Pinpoint the cell where the given text exists, returning its [x, y] midpoint coordinate. 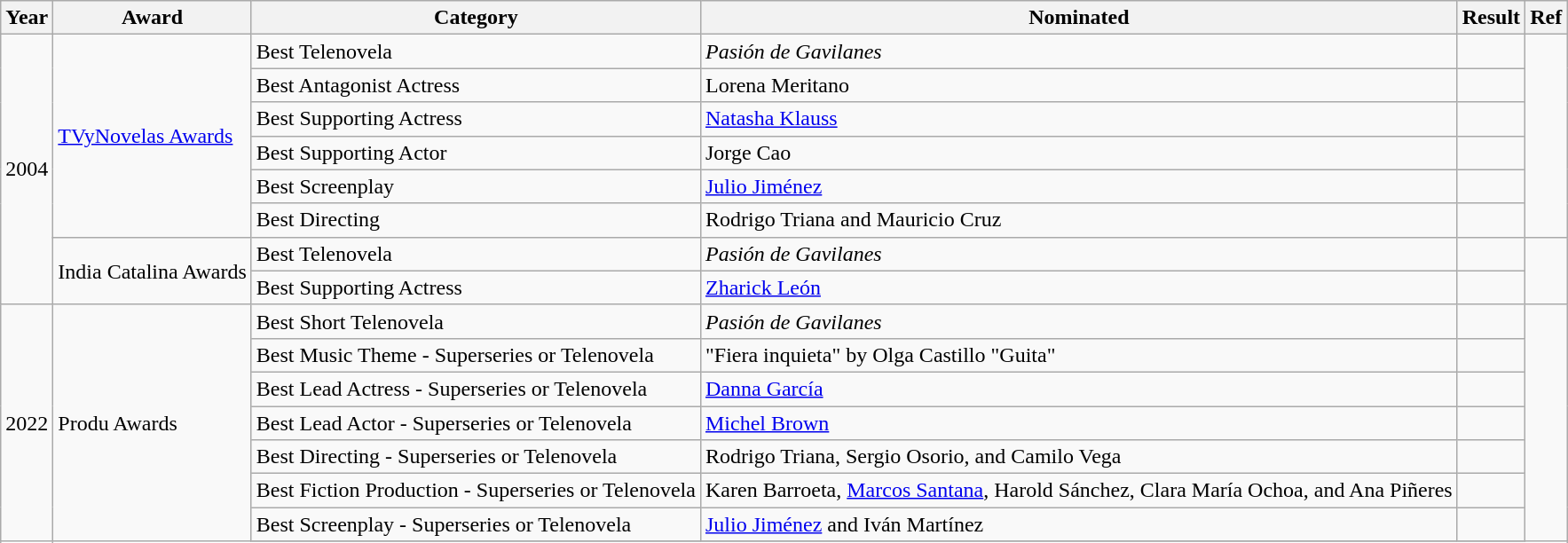
Karen Barroeta, Marcos Santana, Harold Sánchez, Clara María Ochoa, and Ana Piñeres [1079, 491]
Best Lead Actor - Superseries or Telenovela [476, 423]
India Catalina Awards [153, 271]
Best Fiction Production - Superseries or Telenovela [476, 491]
Best Directing - Superseries or Telenovela [476, 457]
Best Screenplay [476, 186]
Michel Brown [1079, 423]
"Fiera inquieta" by Olga Castillo "Guita" [1079, 355]
Category [476, 18]
Nominated [1079, 18]
Best Screenplay - Superseries or Telenovela [476, 524]
Julio Jiménez [1079, 186]
Result [1491, 18]
Danna García [1079, 389]
2004 [27, 169]
2022 [27, 422]
TVyNovelas Awards [153, 136]
Best Supporting Actor [476, 153]
Lorena Meritano [1079, 85]
Best Short Telenovela [476, 321]
Award [153, 18]
Rodrigo Triana and Mauricio Cruz [1079, 220]
Year [27, 18]
Best Music Theme - Superseries or Telenovela [476, 355]
Zharick León [1079, 287]
Julio Jiménez and Iván Martínez [1079, 524]
Rodrigo Triana, Sergio Osorio, and Camilo Vega [1079, 457]
Jorge Cao [1079, 153]
Best Directing [476, 220]
Produ Awards [153, 422]
Best Lead Actress - Superseries or Telenovela [476, 389]
Ref [1546, 18]
Natasha Klauss [1079, 119]
Best Antagonist Actress [476, 85]
